Search for the cell housing the specified text and yield its (X, Y) center coordinate. 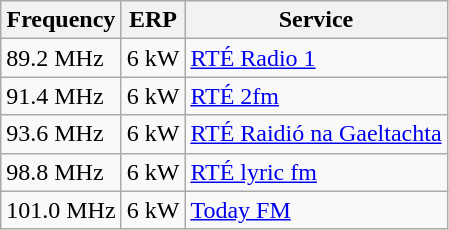
RTÉ Raidió na Gaeltachta (316, 134)
91.4 MHz (61, 96)
93.6 MHz (61, 134)
Service (316, 20)
RTÉ 2fm (316, 96)
RTÉ Radio 1 (316, 58)
98.8 MHz (61, 172)
RTÉ lyric fm (316, 172)
ERP (153, 20)
101.0 MHz (61, 210)
Today FM (316, 210)
89.2 MHz (61, 58)
Frequency (61, 20)
